Identify which cell holds the provided text, then report its [x, y] central coordinate. 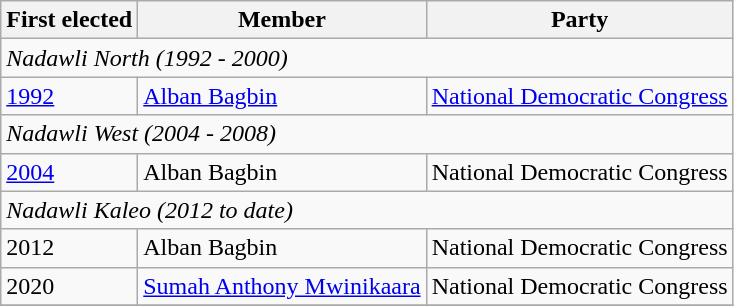
Party [580, 20]
2012 [70, 248]
Sumah Anthony Mwinikaara [282, 286]
First elected [70, 20]
Nadawli Kaleo (2012 to date) [367, 210]
2020 [70, 286]
Nadawli West (2004 - 2008) [367, 134]
1992 [70, 96]
Nadawli North (1992 - 2000) [367, 58]
Member [282, 20]
2004 [70, 172]
